Extract the (x, y) coordinate from the center of the cell holding the provided text.  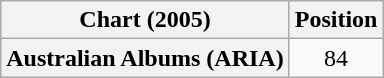
Position (336, 20)
Chart (2005) (145, 20)
84 (336, 58)
Australian Albums (ARIA) (145, 58)
